Identify which cell holds the provided text, then report its (X, Y) central coordinate. 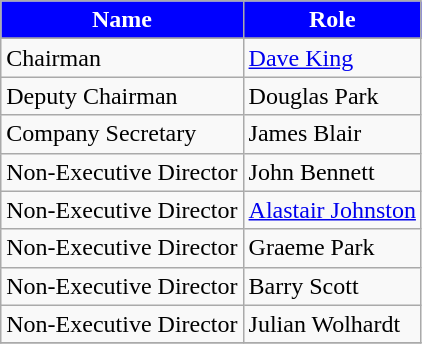
Douglas Park (332, 96)
Company Secretary (122, 134)
Role (332, 20)
Julian Wolhardt (332, 324)
Graeme Park (332, 248)
Dave King (332, 58)
Chairman (122, 58)
Barry Scott (332, 286)
James Blair (332, 134)
John Bennett (332, 172)
Deputy Chairman (122, 96)
Alastair Johnston (332, 210)
Name (122, 20)
